Output the (X, Y) coordinate of the center of the cell containing the given text.  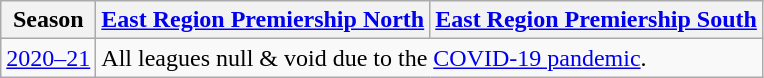
East Region Premiership South (596, 20)
Season (48, 20)
All leagues null & void due to the COVID-19 pandemic. (430, 58)
2020–21 (48, 58)
East Region Premiership North (263, 20)
